Return [x, y] of the center of cell containing provided text 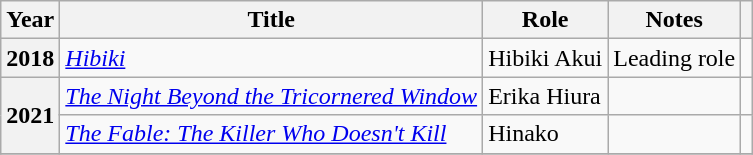
Leading role [674, 58]
Role [546, 20]
Year [30, 20]
Hinako [546, 134]
The Fable: The Killer Who Doesn't Kill [272, 134]
2021 [30, 115]
2018 [30, 58]
Erika Hiura [546, 96]
Hibiki Akui [546, 58]
Hibiki [272, 58]
Notes [674, 20]
The Night Beyond the Tricornered Window [272, 96]
Title [272, 20]
